Detect which cell encompasses the target text, then output its [x, y] center coordinate. 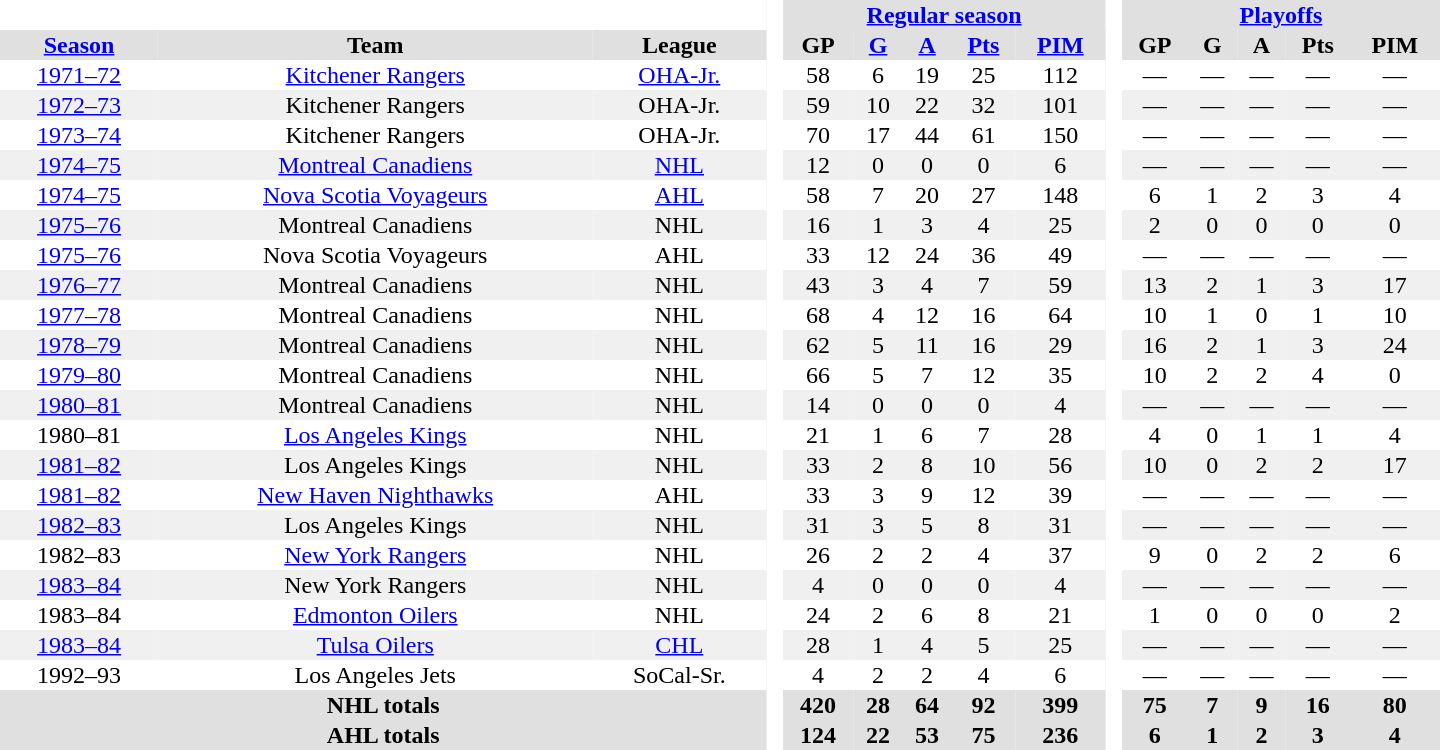
61 [984, 135]
Los Angeles Jets [375, 675]
14 [818, 405]
11 [928, 345]
39 [1060, 495]
101 [1060, 105]
1992–93 [79, 675]
1976–77 [79, 285]
1977–78 [79, 315]
13 [1155, 285]
420 [818, 705]
236 [1060, 735]
43 [818, 285]
44 [928, 135]
70 [818, 135]
NHL totals [383, 705]
Playoffs [1281, 15]
1979–80 [79, 375]
66 [818, 375]
68 [818, 315]
36 [984, 255]
35 [1060, 375]
CHL [679, 645]
32 [984, 105]
56 [1060, 465]
148 [1060, 195]
62 [818, 345]
112 [1060, 75]
Season [79, 45]
399 [1060, 705]
37 [1060, 555]
1971–72 [79, 75]
27 [984, 195]
124 [818, 735]
SoCal-Sr. [679, 675]
26 [818, 555]
1972–73 [79, 105]
53 [928, 735]
League [679, 45]
Tulsa Oilers [375, 645]
19 [928, 75]
1978–79 [79, 345]
Regular season [944, 15]
New Haven Nighthawks [375, 495]
150 [1060, 135]
Team [375, 45]
AHL totals [383, 735]
80 [1395, 705]
92 [984, 705]
49 [1060, 255]
Edmonton Oilers [375, 615]
1973–74 [79, 135]
20 [928, 195]
29 [1060, 345]
